Provide the [X, Y] coordinate of the cell's center where the given text is located.  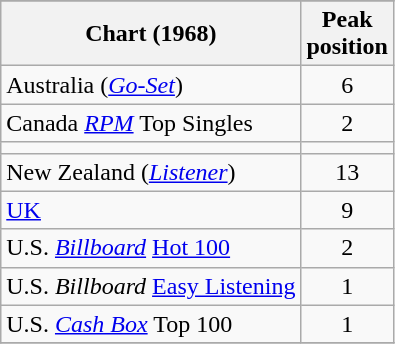
U.S. Cash Box Top 100 [151, 324]
Canada RPM Top Singles [151, 123]
Australia (Go-Set) [151, 85]
U.S. Billboard Hot 100 [151, 248]
U.S. Billboard Easy Listening [151, 286]
6 [347, 85]
13 [347, 172]
Chart (1968) [151, 34]
Peakposition [347, 34]
UK [151, 210]
9 [347, 210]
New Zealand (Listener) [151, 172]
